Detect which cell encompasses the target text, then output its [x, y] center coordinate. 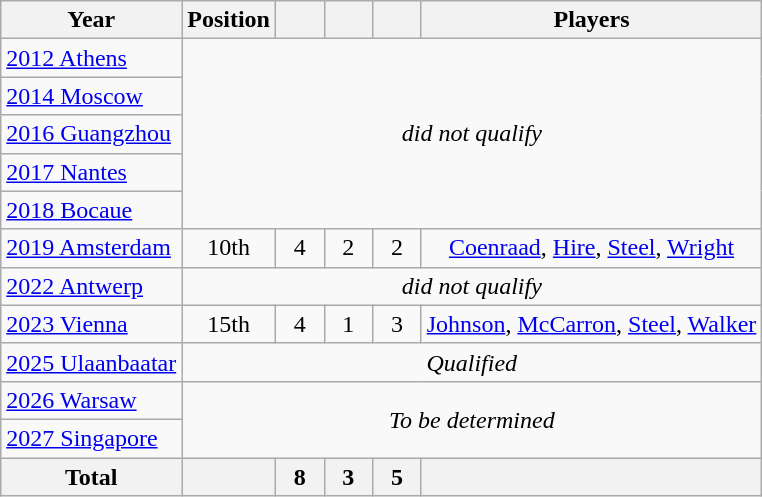
5 [398, 477]
2027 Singapore [92, 438]
Qualified [472, 362]
2019 Amsterdam [92, 248]
Total [92, 477]
2018 Bocaue [92, 210]
2023 Vienna [92, 324]
Players [592, 20]
15th [229, 324]
Coenraad, Hire, Steel, Wright [592, 248]
8 [300, 477]
2022 Antwerp [92, 286]
Position [229, 20]
Year [92, 20]
2012 Athens [92, 58]
1 [348, 324]
Johnson, McCarron, Steel, Walker [592, 324]
2025 Ulaanbaatar [92, 362]
2014 Moscow [92, 96]
10th [229, 248]
2016 Guangzhou [92, 134]
To be determined [472, 419]
2017 Nantes [92, 172]
2026 Warsaw [92, 400]
